Output the [x, y] coordinate of the center of the cell containing the given text.  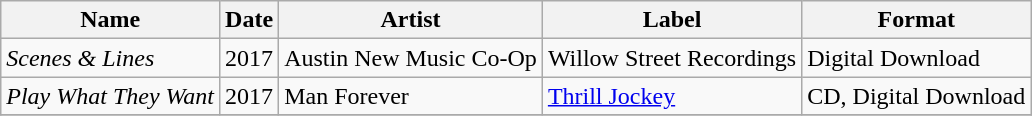
Digital Download [916, 58]
Artist [411, 20]
Label [672, 20]
Date [250, 20]
Name [110, 20]
Scenes & Lines [110, 58]
Man Forever [411, 96]
Willow Street Recordings [672, 58]
Thrill Jockey [672, 96]
CD, Digital Download [916, 96]
Play What They Want [110, 96]
Format [916, 20]
Austin New Music Co-Op [411, 58]
